For the text-containing cell, return its midpoint in (x, y) coordinate format. 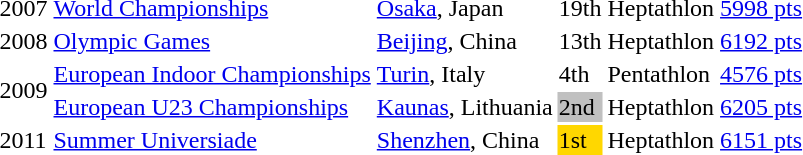
2nd (580, 107)
Beijing, China (464, 41)
European U23 Championships (212, 107)
Turin, Italy (464, 74)
European Indoor Championships (212, 74)
Summer Universiade (212, 140)
4th (580, 74)
Kaunas, Lithuania (464, 107)
Shenzhen, China (464, 140)
Olympic Games (212, 41)
13th (580, 41)
Pentathlon (661, 74)
1st (580, 140)
